Identify which cell holds the provided text, then report its (X, Y) central coordinate. 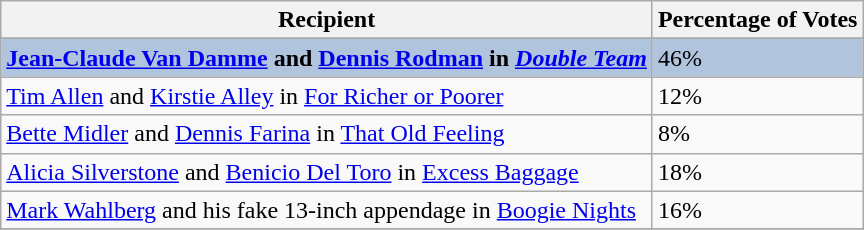
8% (758, 134)
Alicia Silverstone and Benicio Del Toro in Excess Baggage (327, 172)
12% (758, 96)
Tim Allen and Kirstie Alley in For Richer or Poorer (327, 96)
Recipient (327, 20)
Bette Midler and Dennis Farina in That Old Feeling (327, 134)
Mark Wahlberg and his fake 13-inch appendage in Boogie Nights (327, 210)
16% (758, 210)
18% (758, 172)
46% (758, 58)
Jean-Claude Van Damme and Dennis Rodman in Double Team (327, 58)
Percentage of Votes (758, 20)
